Output the (x, y) coordinate of the center of the cell containing the given text.  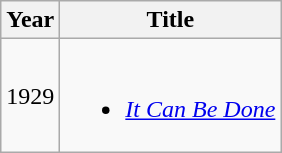
It Can Be Done (170, 96)
Title (170, 20)
1929 (30, 96)
Year (30, 20)
